From the cell containing the given text, extract its center point as [x, y] coordinate. 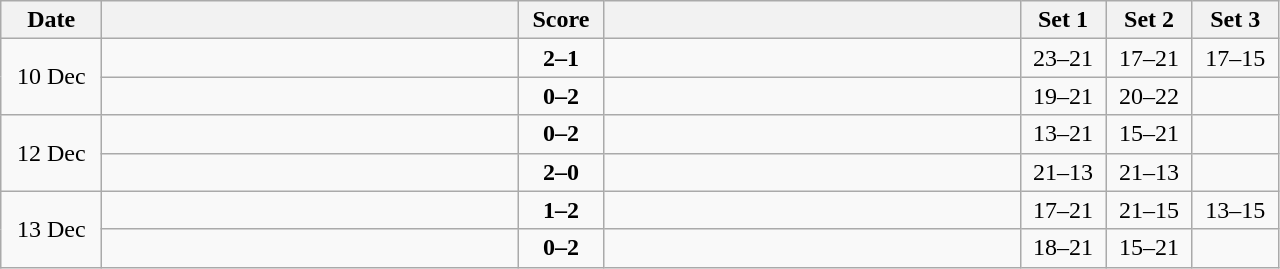
18–21 [1063, 248]
13–21 [1063, 134]
21–15 [1149, 210]
17–15 [1235, 58]
Set 3 [1235, 20]
Set 2 [1149, 20]
10 Dec [52, 77]
2–1 [561, 58]
2–0 [561, 172]
Score [561, 20]
1–2 [561, 210]
19–21 [1063, 96]
12 Dec [52, 153]
20–22 [1149, 96]
23–21 [1063, 58]
Set 1 [1063, 20]
13–15 [1235, 210]
Date [52, 20]
13 Dec [52, 229]
